Search for the cell housing the specified text and yield its (x, y) center coordinate. 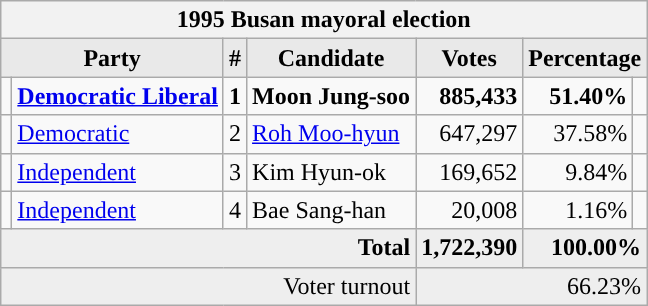
Total (208, 248)
Kim Hyun-ok (332, 172)
66.23% (532, 286)
4 (234, 210)
169,652 (470, 172)
885,433 (470, 96)
Percentage (585, 58)
9.84% (578, 172)
2 (234, 134)
Party (112, 58)
Candidate (332, 58)
Democratic (118, 134)
3 (234, 172)
1,722,390 (470, 248)
647,297 (470, 134)
1.16% (578, 210)
100.00% (585, 248)
Moon Jung-soo (332, 96)
Voter turnout (208, 286)
1 (234, 96)
51.40% (578, 96)
Democratic Liberal (118, 96)
1995 Busan mayoral election (324, 20)
Roh Moo-hyun (332, 134)
Votes (470, 58)
Bae Sang-han (332, 210)
# (234, 58)
37.58% (578, 134)
20,008 (470, 210)
